Identify which cell holds the provided text, then report its [X, Y] central coordinate. 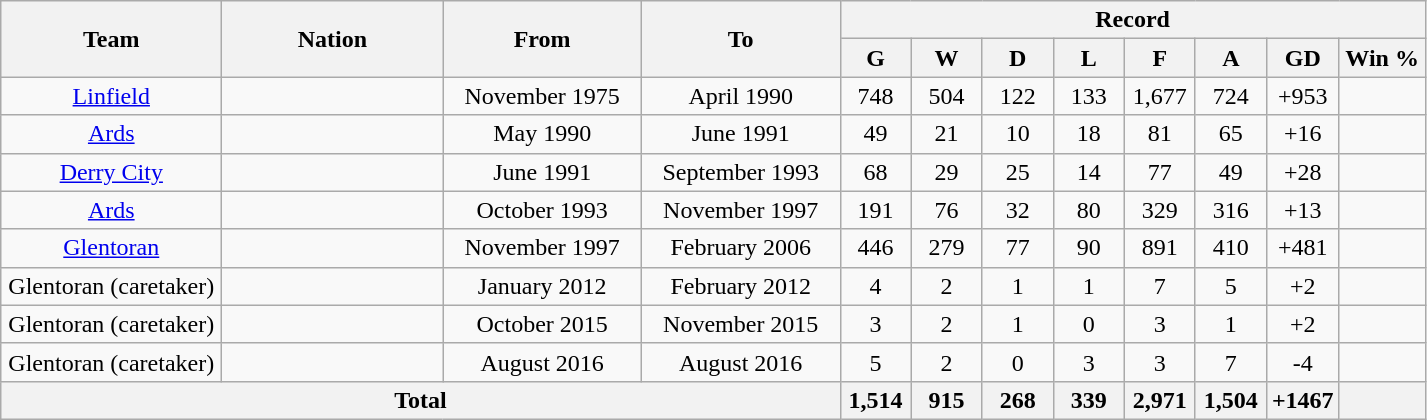
748 [876, 96]
316 [1230, 210]
Record [1132, 20]
+953 [1302, 96]
Linfield [112, 96]
32 [1018, 210]
65 [1230, 134]
Team [112, 39]
D [1018, 58]
+28 [1302, 172]
April 1990 [740, 96]
18 [1088, 134]
L [1088, 58]
25 [1018, 172]
GD [1302, 58]
76 [946, 210]
21 [946, 134]
14 [1088, 172]
268 [1018, 400]
80 [1088, 210]
2,971 [1160, 400]
From [542, 39]
Glentoran [112, 248]
4 [876, 286]
-4 [1302, 362]
Total [420, 400]
October 2015 [542, 324]
133 [1088, 96]
446 [876, 248]
1,514 [876, 400]
891 [1160, 248]
90 [1088, 248]
Nation [332, 39]
May 1990 [542, 134]
329 [1160, 210]
G [876, 58]
February 2006 [740, 248]
339 [1088, 400]
+16 [1302, 134]
Derry City [112, 172]
410 [1230, 248]
+481 [1302, 248]
Win % [1382, 58]
February 2012 [740, 286]
A [1230, 58]
+13 [1302, 210]
January 2012 [542, 286]
F [1160, 58]
November 1975 [542, 96]
724 [1230, 96]
915 [946, 400]
279 [946, 248]
29 [946, 172]
To [740, 39]
504 [946, 96]
191 [876, 210]
68 [876, 172]
November 2015 [740, 324]
September 1993 [740, 172]
1,677 [1160, 96]
1,504 [1230, 400]
81 [1160, 134]
10 [1018, 134]
+1467 [1302, 400]
October 1993 [542, 210]
122 [1018, 96]
W [946, 58]
